Determine the (X, Y) coordinate at the center of the cell enclosing the given text.  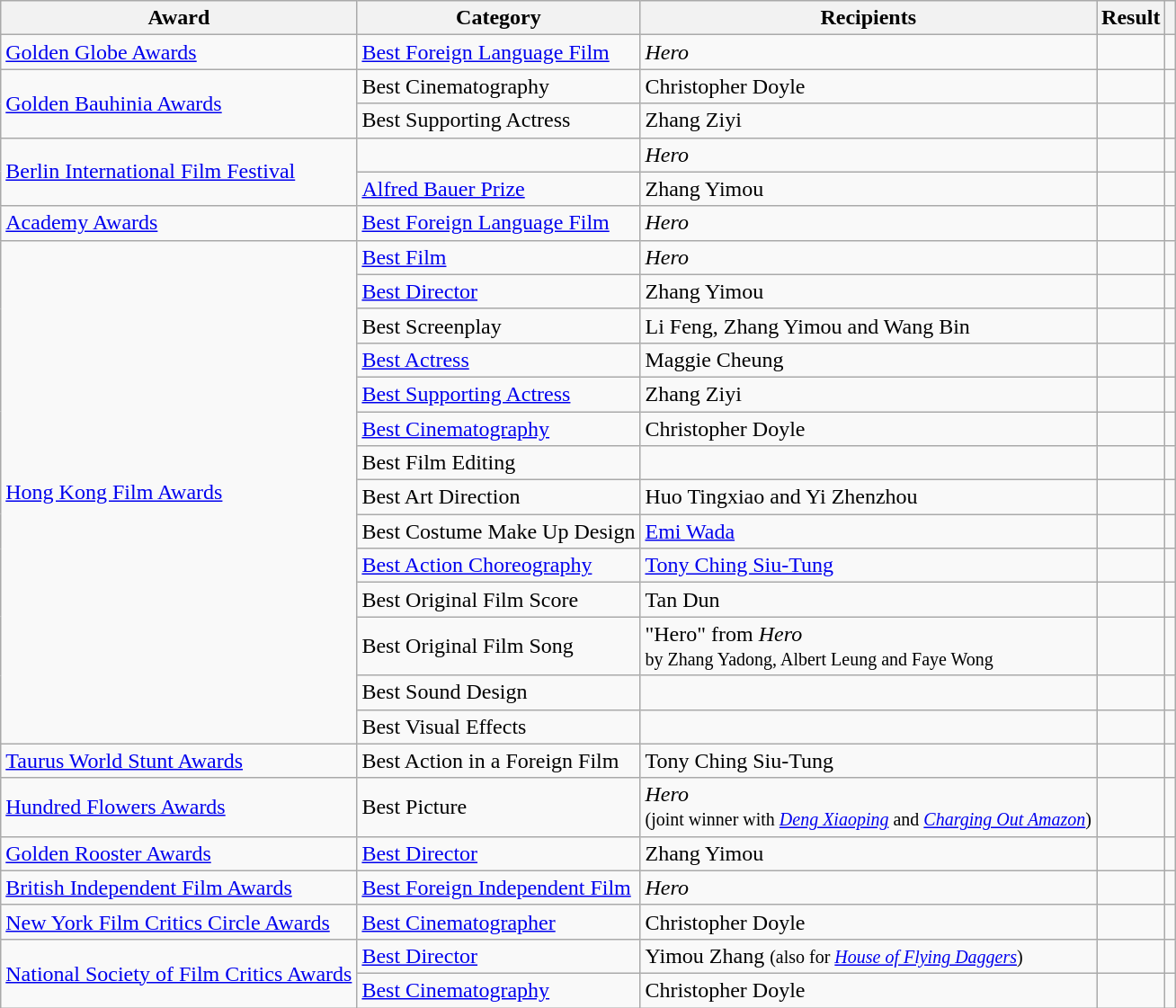
Alfred Bauer Prize (498, 189)
Hero(joint winner with Deng Xiaoping and Charging Out Amazon) (869, 807)
Golden Bauhinia Awards (179, 103)
Best Actress (498, 360)
New York Film Critics Circle Awards (179, 922)
Best Art Direction (498, 497)
Maggie Cheung (869, 360)
Best Picture (498, 807)
National Society of Film Critics Awards (179, 973)
Huo Tingxiao and Yi Zhenzhou (869, 497)
Hong Kong Film Awards (179, 492)
"Hero" from Heroby Zhang Yadong, Albert Leung and Faye Wong (869, 646)
Hundred Flowers Awards (179, 807)
Academy Awards (179, 223)
Tan Dun (869, 600)
Best Original Film Song (498, 646)
Award (179, 18)
Best Foreign Independent Film (498, 888)
Taurus World Stunt Awards (179, 761)
Best Cinematographer (498, 922)
Best Sound Design (498, 692)
Best Original Film Score (498, 600)
Li Feng, Zhang Yimou and Wang Bin (869, 326)
Emi Wada (869, 531)
Berlin International Film Festival (179, 172)
Best Costume Make Up Design (498, 531)
Best Action in a Foreign Film (498, 761)
Yimou Zhang (also for House of Flying Daggers) (869, 956)
Best Film Editing (498, 463)
Best Visual Effects (498, 727)
Golden Rooster Awards (179, 853)
Best Screenplay (498, 326)
Best Action Choreography (498, 566)
Result (1131, 18)
Golden Globe Awards (179, 52)
Best Film (498, 257)
Recipients (869, 18)
British Independent Film Awards (179, 888)
Category (498, 18)
